Pinpoint the cell where the given text exists, returning its [x, y] midpoint coordinate. 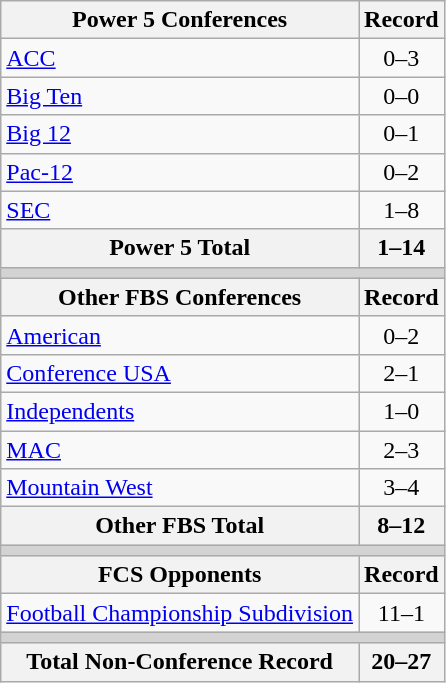
MAC [180, 449]
0–3 [402, 58]
Independents [180, 411]
8–12 [402, 526]
Conference USA [180, 373]
SEC [180, 210]
1–8 [402, 210]
ACC [180, 58]
2–3 [402, 449]
Other FBS Conferences [180, 297]
Mountain West [180, 488]
3–4 [402, 488]
FCS Opponents [180, 575]
1–14 [402, 248]
2–1 [402, 373]
American [180, 335]
1–0 [402, 411]
11–1 [402, 613]
0–0 [402, 96]
Football Championship Subdivision [180, 613]
Power 5 Conferences [180, 20]
Pac-12 [180, 172]
Power 5 Total [180, 248]
Big Ten [180, 96]
0–1 [402, 134]
Other FBS Total [180, 526]
20–27 [402, 662]
Big 12 [180, 134]
Total Non-Conference Record [180, 662]
